Find where the given text appears and provide that cell's center as (x, y) coordinate. 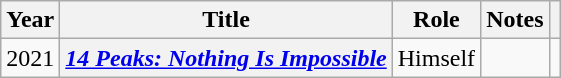
Notes (515, 20)
2021 (30, 58)
Year (30, 20)
Role (436, 20)
Title (226, 20)
14 Peaks: Nothing Is Impossible (226, 58)
Himself (436, 58)
